Output the (X, Y) coordinate of the center of the cell containing the given text.  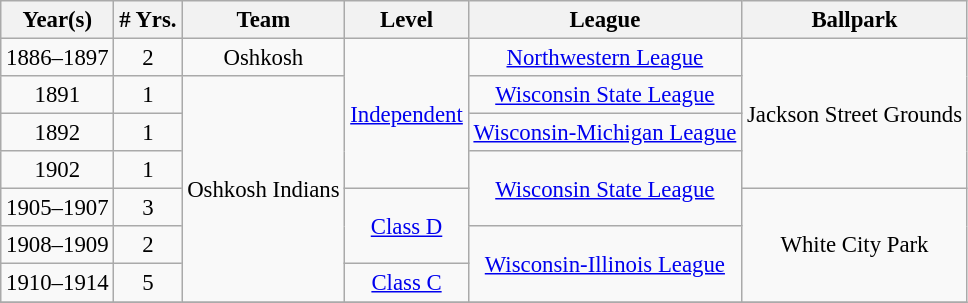
1910–1914 (58, 283)
1886–1897 (58, 58)
1892 (58, 133)
Class D (406, 226)
Oshkosh Indians (264, 189)
3 (148, 208)
1891 (58, 95)
Independent (406, 114)
League (604, 20)
Team (264, 20)
Level (406, 20)
Class C (406, 283)
1905–1907 (58, 208)
Oshkosh (264, 58)
1908–1909 (58, 245)
# Yrs. (148, 20)
Wisconsin-Michigan League (604, 133)
Ballpark (855, 20)
Jackson Street Grounds (855, 114)
Northwestern League (604, 58)
1902 (58, 170)
5 (148, 283)
White City Park (855, 246)
Year(s) (58, 20)
Wisconsin-Illinois League (604, 264)
